Provide the [X, Y] coordinate of the cell's center where the given text is located.  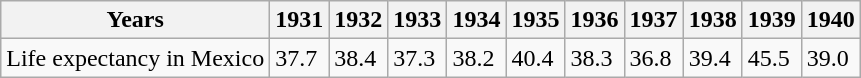
Years [136, 20]
39.0 [830, 58]
40.4 [536, 58]
1933 [418, 20]
1938 [712, 20]
1936 [594, 20]
37.7 [300, 58]
38.4 [358, 58]
1940 [830, 20]
45.5 [772, 58]
36.8 [654, 58]
Life expectancy in Mexico [136, 58]
1935 [536, 20]
38.2 [476, 58]
38.3 [594, 58]
1939 [772, 20]
1937 [654, 20]
39.4 [712, 58]
37.3 [418, 58]
1931 [300, 20]
1932 [358, 20]
1934 [476, 20]
